For the text-containing cell, return its midpoint in [x, y] coordinate format. 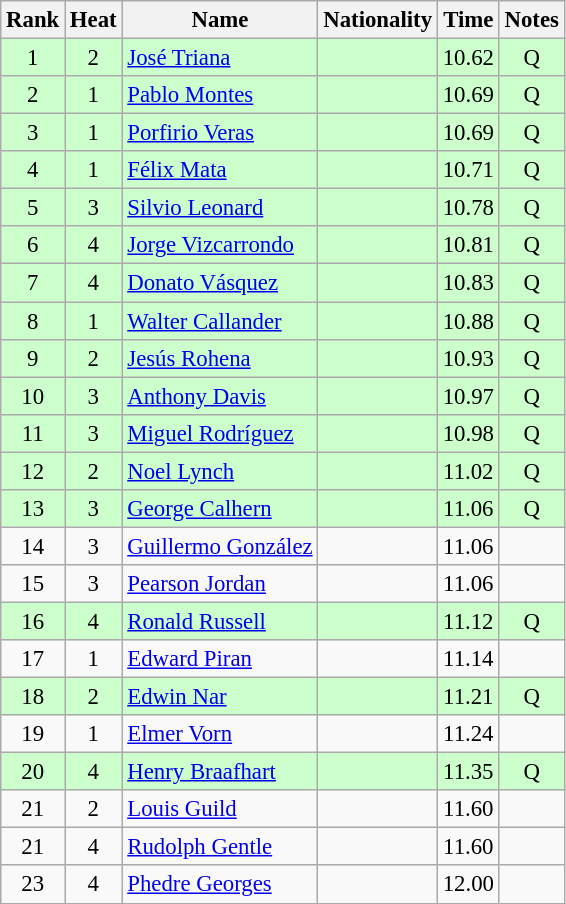
10.78 [468, 208]
José Triana [220, 58]
14 [33, 546]
Guillermo González [220, 546]
10.98 [468, 433]
10.88 [468, 321]
8 [33, 321]
Rudolph Gentle [220, 847]
Notes [532, 20]
11.12 [468, 621]
12.00 [468, 885]
Anthony Davis [220, 396]
Nationality [378, 20]
5 [33, 208]
10.83 [468, 283]
10.93 [468, 358]
Time [468, 20]
Phedre Georges [220, 885]
Walter Callander [220, 321]
George Calhern [220, 509]
23 [33, 885]
Edward Piran [220, 659]
Porfirio Veras [220, 133]
11 [33, 433]
10 [33, 396]
12 [33, 471]
Heat [94, 20]
10.97 [468, 396]
10.81 [468, 245]
Ronald Russell [220, 621]
Félix Mata [220, 170]
15 [33, 584]
11.21 [468, 697]
Rank [33, 20]
Henry Braafhart [220, 772]
Jesús Rohena [220, 358]
Jorge Vizcarrondo [220, 245]
11.02 [468, 471]
6 [33, 245]
20 [33, 772]
10.62 [468, 58]
Silvio Leonard [220, 208]
16 [33, 621]
11.35 [468, 772]
Miguel Rodríguez [220, 433]
18 [33, 697]
Elmer Vorn [220, 734]
Edwin Nar [220, 697]
9 [33, 358]
Name [220, 20]
Noel Lynch [220, 471]
Donato Vásquez [220, 283]
Pablo Montes [220, 95]
Louis Guild [220, 809]
13 [33, 509]
19 [33, 734]
7 [33, 283]
Pearson Jordan [220, 584]
17 [33, 659]
10.71 [468, 170]
11.14 [468, 659]
11.24 [468, 734]
